Detect which cell encompasses the target text, then output its [X, Y] center coordinate. 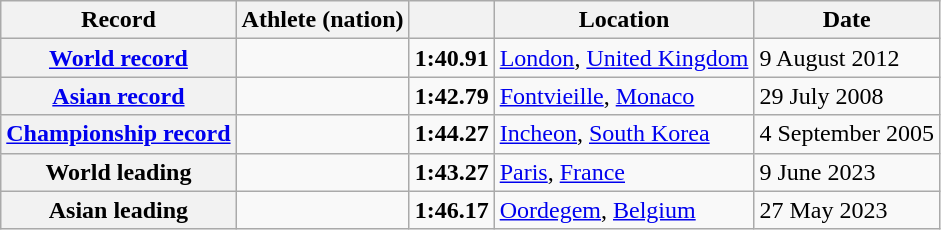
29 July 2008 [847, 96]
9 August 2012 [847, 58]
1:46.17 [452, 210]
Championship record [118, 134]
Asian record [118, 96]
Incheon, South Korea [624, 134]
Date [847, 20]
World leading [118, 172]
Fontvieille, Monaco [624, 96]
4 September 2005 [847, 134]
1:42.79 [452, 96]
1:43.27 [452, 172]
Record [118, 20]
27 May 2023 [847, 210]
Paris, France [624, 172]
1:40.91 [452, 58]
London, United Kingdom [624, 58]
Oordegem, Belgium [624, 210]
World record [118, 58]
Athlete (nation) [322, 20]
Location [624, 20]
9 June 2023 [847, 172]
Asian leading [118, 210]
1:44.27 [452, 134]
